Determine the (X, Y) coordinate at the center of the cell enclosing the given text.  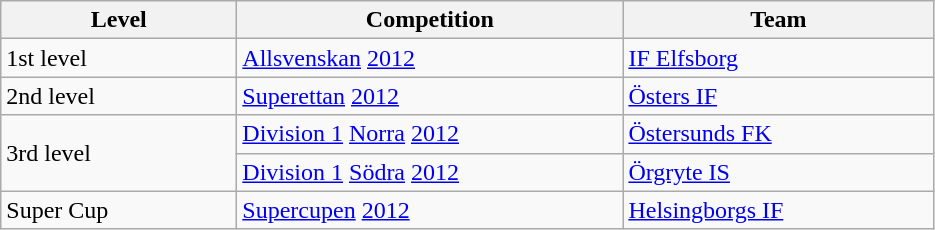
Division 1 Norra 2012 (430, 134)
Super Cup (119, 210)
Örgryte IS (778, 172)
Östersunds FK (778, 134)
Superettan 2012 (430, 96)
Level (119, 20)
Östers IF (778, 96)
1st level (119, 58)
2nd level (119, 96)
Team (778, 20)
Helsingborgs IF (778, 210)
Supercupen 2012 (430, 210)
Division 1 Södra 2012 (430, 172)
Allsvenskan 2012 (430, 58)
Competition (430, 20)
IF Elfsborg (778, 58)
3rd level (119, 153)
